Detect which cell encompasses the target text, then output its (X, Y) center coordinate. 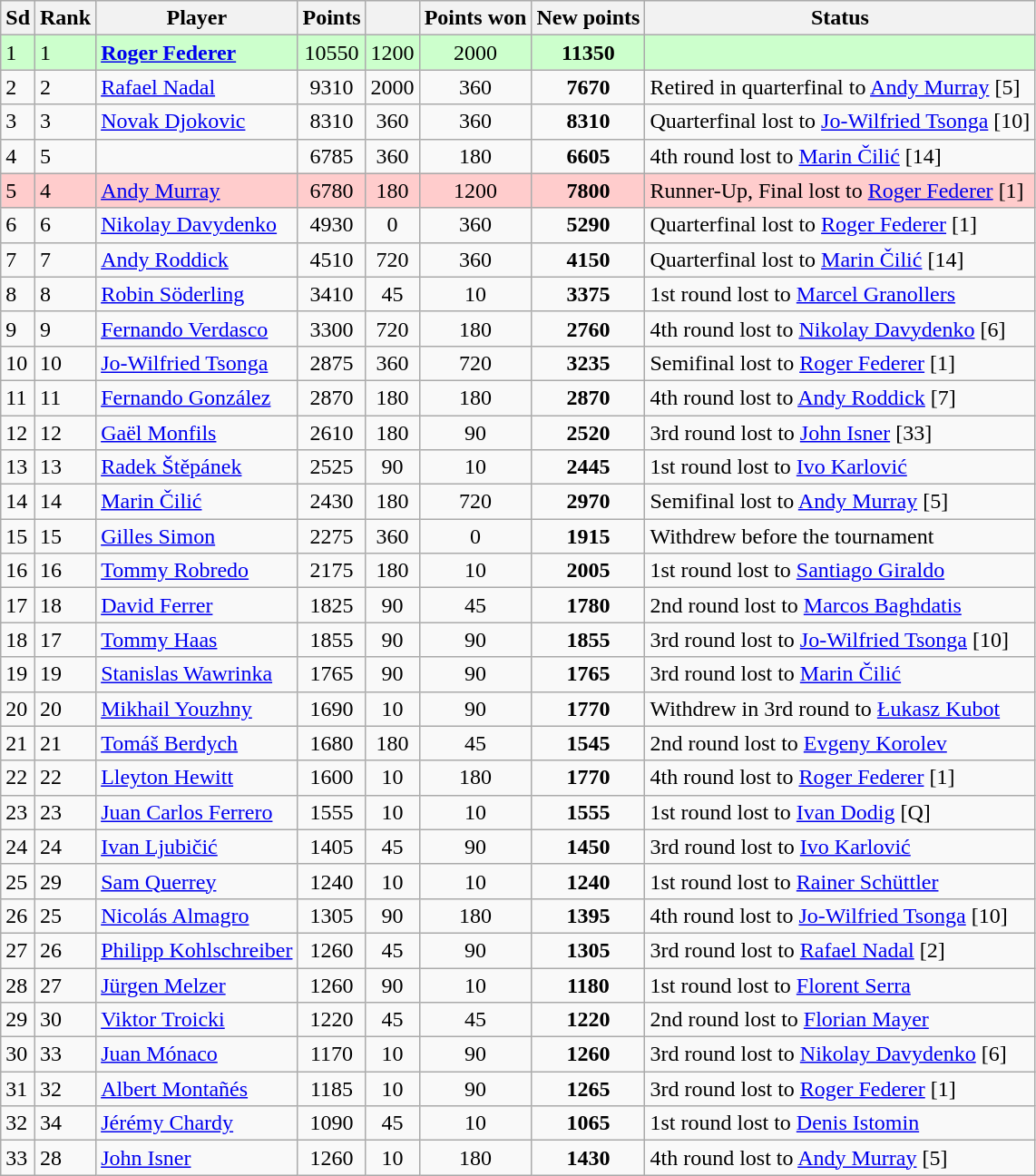
Nikolay Davydenko (197, 225)
1430 (588, 1158)
Marin Čilić (197, 502)
Nicolás Almagro (197, 916)
Juan Mónaco (197, 1054)
Mikhail Youzhny (197, 709)
3rd round lost to Ivo Karlović (840, 847)
6785 (332, 156)
1545 (588, 743)
3235 (588, 363)
Semifinal lost to Roger Federer [1] (840, 363)
Viktor Troicki (197, 1020)
Sd (18, 18)
1450 (588, 847)
4th round lost to Andy Murray [5] (840, 1158)
6605 (588, 156)
3rd round lost to John Isner [33] (840, 433)
1170 (332, 1054)
Gilles Simon (197, 536)
1780 (588, 605)
1185 (332, 1089)
2005 (588, 571)
3rd round lost to Rafael Nadal [2] (840, 950)
Tommy Robredo (197, 571)
1st round lost to Florent Serra (840, 985)
Roger Federer (197, 53)
Stanislas Wawrinka (197, 674)
2760 (588, 328)
4th round lost to Marin Čilić [14] (840, 156)
7800 (588, 191)
Quarterfinal lost to Roger Federer [1] (840, 225)
1680 (332, 743)
5290 (588, 225)
2445 (588, 467)
6780 (332, 191)
1405 (332, 847)
Andy Murray (197, 191)
Robin Söderling (197, 294)
Tommy Haas (197, 640)
Rafael Nadal (197, 87)
1180 (588, 985)
Retired in quarterfinal to Andy Murray [5] (840, 87)
2275 (332, 536)
Quarterfinal lost to Jo-Wilfried Tsonga [10] (840, 122)
2970 (588, 502)
4th round lost to Jo-Wilfried Tsonga [10] (840, 916)
2175 (332, 571)
1600 (332, 778)
New points (588, 18)
1265 (588, 1089)
2nd round lost to Florian Mayer (840, 1020)
Jérémy Chardy (197, 1123)
1st round lost to Santiago Giraldo (840, 571)
1690 (332, 709)
3rd round lost to Nikolay Davydenko [6] (840, 1054)
1st round lost to Ivo Karlović (840, 467)
Fernando Verdasco (197, 328)
2430 (332, 502)
1st round lost to Rainer Schüttler (840, 881)
1065 (588, 1123)
Runner-Up, Final lost to Roger Federer [1] (840, 191)
Lleyton Hewitt (197, 778)
Gaël Monfils (197, 433)
John Isner (197, 1158)
34 (65, 1123)
2nd round lost to Evgeny Korolev (840, 743)
Juan Carlos Ferrero (197, 812)
Novak Djokovic (197, 122)
2610 (332, 433)
Jürgen Melzer (197, 985)
Andy Roddick (197, 260)
4510 (332, 260)
2525 (332, 467)
4150 (588, 260)
1090 (332, 1123)
Ivan Ljubičić (197, 847)
3rd round lost to Roger Federer [1] (840, 1089)
3300 (332, 328)
Points won (475, 18)
Radek Štěpánek (197, 467)
4930 (332, 225)
4th round lost to Roger Federer [1] (840, 778)
3375 (588, 294)
1915 (588, 536)
Jo-Wilfried Tsonga (197, 363)
1825 (332, 605)
31 (18, 1089)
2nd round lost to Marcos Baghdatis (840, 605)
Albert Montañés (197, 1089)
9310 (332, 87)
4th round lost to Nikolay Davydenko [6] (840, 328)
Points (332, 18)
David Ferrer (197, 605)
1st round lost to Marcel Granollers (840, 294)
1st round lost to Denis Istomin (840, 1123)
10550 (332, 53)
Semifinal lost to Andy Murray [5] (840, 502)
3rd round lost to Jo-Wilfried Tsonga [10] (840, 640)
Status (840, 18)
Rank (65, 18)
Withdrew in 3rd round to Łukasz Kubot (840, 709)
2875 (332, 363)
3410 (332, 294)
Tomáš Berdych (197, 743)
Philipp Kohlschreiber (197, 950)
2520 (588, 433)
1st round lost to Ivan Dodig [Q] (840, 812)
Player (197, 18)
7670 (588, 87)
Fernando González (197, 397)
11350 (588, 53)
Withdrew before the tournament (840, 536)
1395 (588, 916)
Sam Querrey (197, 881)
4th round lost to Andy Roddick [7] (840, 397)
3rd round lost to Marin Čilić (840, 674)
Quarterfinal lost to Marin Čilić [14] (840, 260)
